Pinpoint the cell where the given text exists, returning its (x, y) midpoint coordinate. 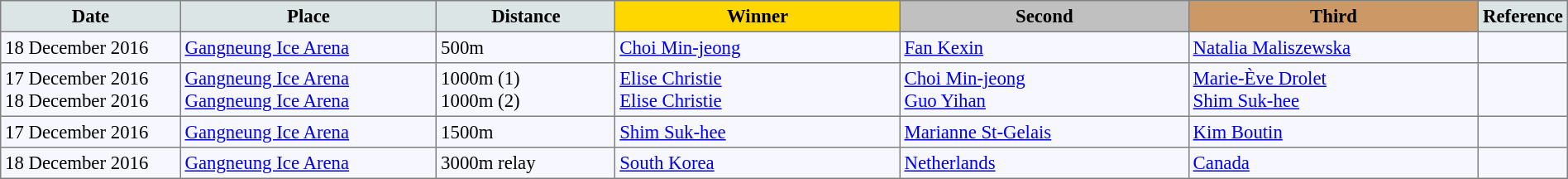
Natalia Maliszewska (1333, 47)
Elise Christie Elise Christie (758, 89)
1500m (526, 132)
Canada (1333, 163)
Marie-Ève Drolet Shim Suk-hee (1333, 89)
Shim Suk-hee (758, 132)
Distance (526, 17)
Gangneung Ice ArenaGangneung Ice Arena (308, 89)
Marianne St-Gelais (1044, 132)
Winner (758, 17)
Kim Boutin (1333, 132)
Reference (1523, 17)
Fan Kexin (1044, 47)
Choi Min-jeong (758, 47)
17 December 2016 (91, 132)
500m (526, 47)
Date (91, 17)
Netherlands (1044, 163)
1000m (1)1000m (2) (526, 89)
South Korea (758, 163)
Place (308, 17)
Second (1044, 17)
Third (1333, 17)
Choi Min-jeong Guo Yihan (1044, 89)
3000m relay (526, 163)
17 December 201618 December 2016 (91, 89)
